Scan for the cell matching the given text and deliver its (X, Y) coordinate at center. 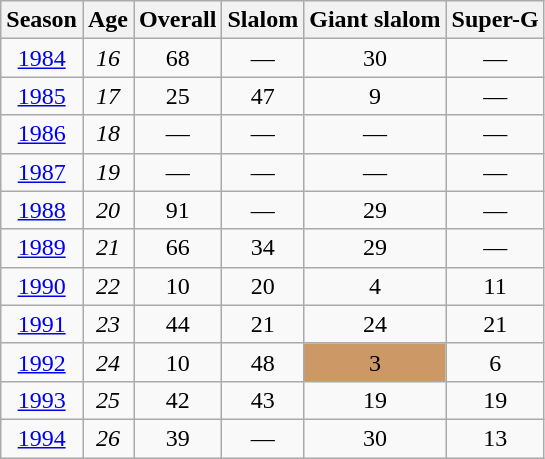
22 (108, 286)
42 (178, 400)
3 (375, 362)
1990 (42, 286)
68 (178, 58)
1994 (42, 438)
34 (263, 248)
13 (495, 438)
1991 (42, 324)
Age (108, 20)
1987 (42, 172)
Slalom (263, 20)
1993 (42, 400)
9 (375, 96)
6 (495, 362)
Super-G (495, 20)
Giant slalom (375, 20)
44 (178, 324)
1989 (42, 248)
17 (108, 96)
48 (263, 362)
11 (495, 286)
23 (108, 324)
18 (108, 134)
16 (108, 58)
1985 (42, 96)
66 (178, 248)
1988 (42, 210)
26 (108, 438)
91 (178, 210)
Overall (178, 20)
39 (178, 438)
1992 (42, 362)
47 (263, 96)
43 (263, 400)
4 (375, 286)
1984 (42, 58)
1986 (42, 134)
Season (42, 20)
